Scan for the cell matching the given text and deliver its [x, y] coordinate at center. 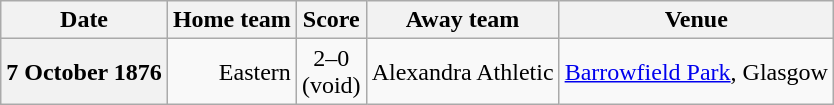
Venue [696, 20]
7 October 1876 [84, 72]
Alexandra Athletic [462, 72]
2–0(void) [331, 72]
Barrowfield Park, Glasgow [696, 72]
Score [331, 20]
Home team [232, 20]
Eastern [232, 72]
Date [84, 20]
Away team [462, 20]
